Return (X, Y) of the center of cell containing provided text 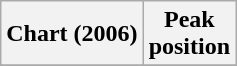
Peakposition (189, 34)
Chart (2006) (72, 34)
